From the cell containing the given text, extract its center point as [x, y] coordinate. 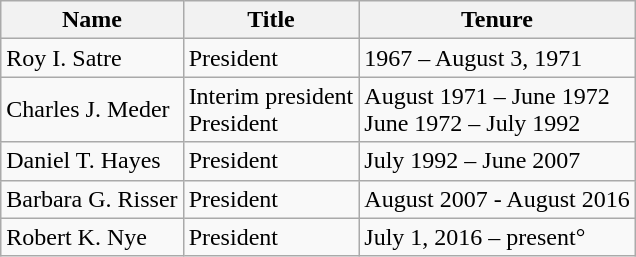
August 2007 - August 2016 [497, 199]
August 1971 – June 1972June 1972 – July 1992 [497, 110]
Title [271, 20]
July 1, 2016 – present° [497, 237]
Roy I. Satre [92, 58]
Interim presidentPresident [271, 110]
1967 – August 3, 1971 [497, 58]
Tenure [497, 20]
Barbara G. Risser [92, 199]
Charles J. Meder [92, 110]
Daniel T. Hayes [92, 161]
Name [92, 20]
Robert K. Nye [92, 237]
July 1992 – June 2007 [497, 161]
